For the text-containing cell, return its midpoint in (x, y) coordinate format. 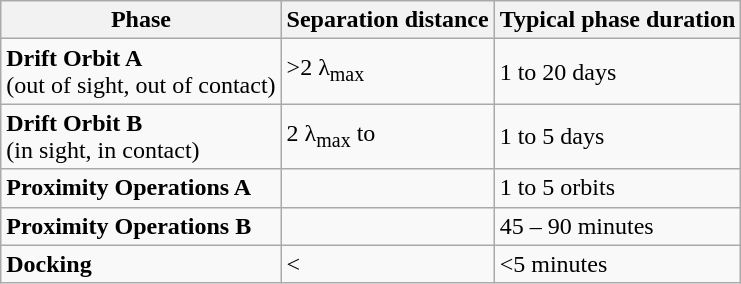
1 to 5 orbits (618, 188)
1 to 20 days (618, 72)
<5 minutes (618, 264)
Drift Orbit B(in sight, in contact) (141, 136)
Drift Orbit A(out of sight, out of contact) (141, 72)
Docking (141, 264)
1 to 5 days (618, 136)
< (388, 264)
Proximity Operations A (141, 188)
45 – 90 minutes (618, 226)
Separation distance (388, 20)
Phase (141, 20)
>2 λmax (388, 72)
Typical phase duration (618, 20)
2 λmax to (388, 136)
Proximity Operations B (141, 226)
